Identify which cell holds the provided text, then report its (x, y) central coordinate. 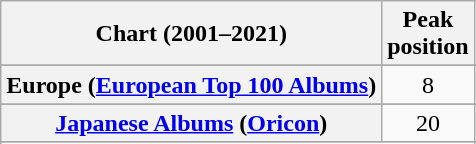
8 (428, 85)
Europe (European Top 100 Albums) (192, 85)
20 (428, 123)
Chart (2001–2021) (192, 34)
Japanese Albums (Oricon) (192, 123)
Peakposition (428, 34)
